Find where the given text appears and provide that cell's center as (x, y) coordinate. 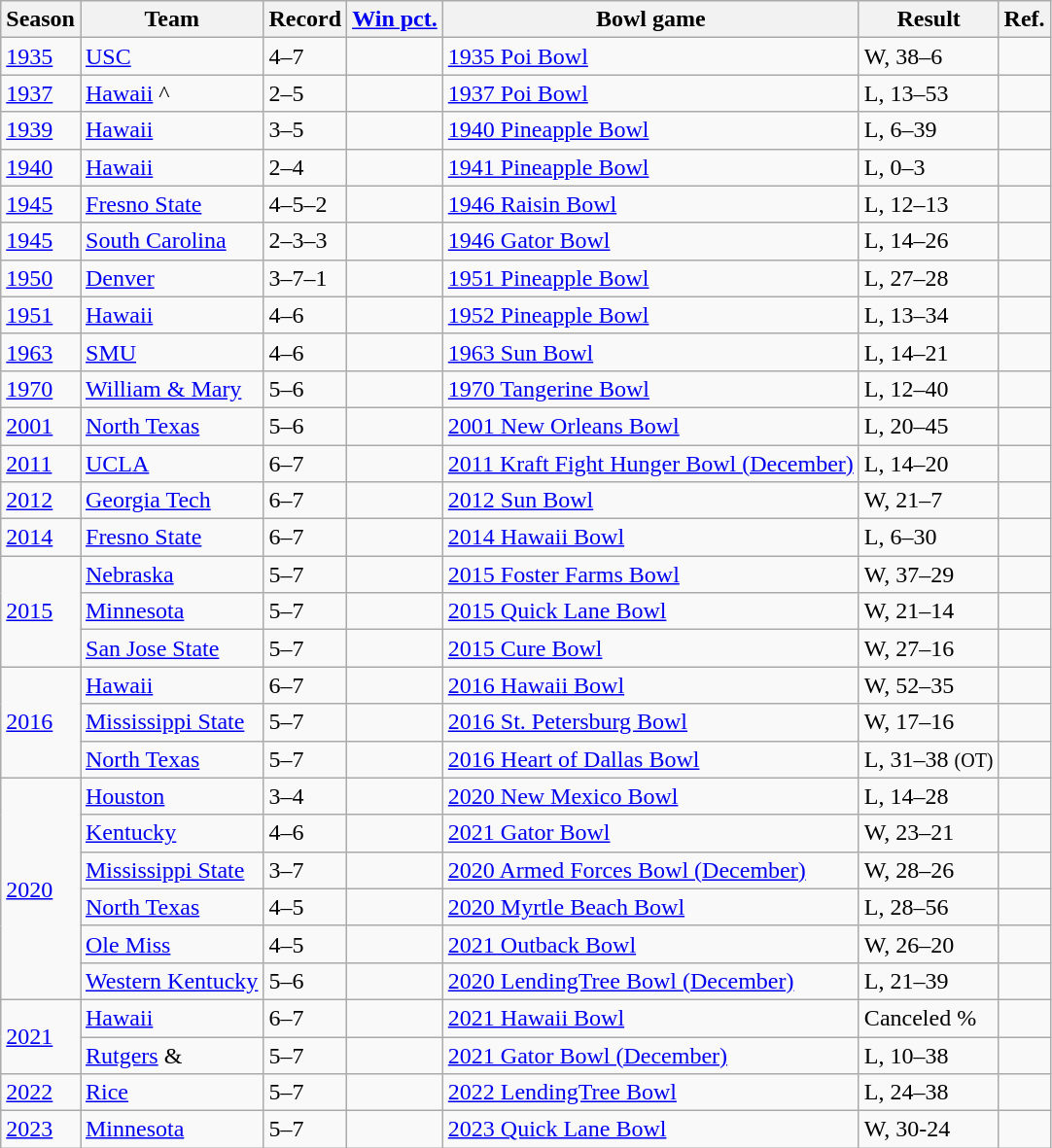
2021 Hawaii Bowl (650, 1018)
2015 Quick Lane Bowl (650, 611)
W, 21–14 (929, 611)
3–5 (305, 130)
L, 6–39 (929, 130)
Western Kentucky (171, 981)
W, 17–16 (929, 722)
1951 (41, 315)
1935 Poi Bowl (650, 56)
W, 37–29 (929, 574)
William & Mary (171, 389)
2021 Outback Bowl (650, 944)
Canceled % (929, 1018)
L, 24–38 (929, 1093)
1946 Raisin Bowl (650, 204)
2015 Foster Farms Bowl (650, 574)
2020 Armed Forces Bowl (December) (650, 870)
Nebraska (171, 574)
W, 28–26 (929, 870)
L, 12–40 (929, 389)
Ole Miss (171, 944)
2021 Gator Bowl (December) (650, 1055)
1946 Gator Bowl (650, 241)
1940 (41, 167)
W, 30-24 (929, 1130)
L, 14–28 (929, 796)
3–7 (305, 870)
2020 New Mexico Bowl (650, 796)
2021 (41, 1036)
L, 27–28 (929, 278)
W, 38–6 (929, 56)
Houston (171, 796)
L, 0–3 (929, 167)
Georgia Tech (171, 501)
Ref. (1025, 19)
2012 Sun Bowl (650, 501)
2001 (41, 426)
W, 21–7 (929, 501)
2020 Myrtle Beach Bowl (650, 907)
South Carolina (171, 241)
W, 23–21 (929, 833)
USC (171, 56)
2–5 (305, 93)
2022 LendingTree Bowl (650, 1093)
1939 (41, 130)
2014 (41, 538)
1940 Pineapple Bowl (650, 130)
2011 Kraft Fight Hunger Bowl (December) (650, 464)
Bowl game (650, 19)
L, 6–30 (929, 538)
1937 Poi Bowl (650, 93)
2016 Heart of Dallas Bowl (650, 759)
L, 13–53 (929, 93)
1950 (41, 278)
W, 27–16 (929, 648)
L, 12–13 (929, 204)
Record (305, 19)
2022 (41, 1093)
3–7–1 (305, 278)
1935 (41, 56)
L, 10–38 (929, 1055)
L, 14–26 (929, 241)
2–3–3 (305, 241)
UCLA (171, 464)
2023 (41, 1130)
L, 13–34 (929, 315)
SMU (171, 352)
1951 Pineapple Bowl (650, 278)
Rutgers & (171, 1055)
1952 Pineapple Bowl (650, 315)
Rice (171, 1093)
Team (171, 19)
1941 Pineapple Bowl (650, 167)
2020 LendingTree Bowl (December) (650, 981)
3–4 (305, 796)
2021 Gator Bowl (650, 833)
W, 52–35 (929, 685)
2012 (41, 501)
4–5–2 (305, 204)
2020 (41, 888)
1970 (41, 389)
2001 New Orleans Bowl (650, 426)
2015 Cure Bowl (650, 648)
1970 Tangerine Bowl (650, 389)
Kentucky (171, 833)
2016 Hawaii Bowl (650, 685)
Season (41, 19)
L, 28–56 (929, 907)
Denver (171, 278)
Hawaii ^ (171, 93)
L, 14–20 (929, 464)
L, 21–39 (929, 981)
2014 Hawaii Bowl (650, 538)
L, 31–38 (OT) (929, 759)
Result (929, 19)
2–4 (305, 167)
2011 (41, 464)
Win pct. (395, 19)
L, 20–45 (929, 426)
L, 14–21 (929, 352)
2016 (41, 722)
San Jose State (171, 648)
2016 St. Petersburg Bowl (650, 722)
2023 Quick Lane Bowl (650, 1130)
W, 26–20 (929, 944)
1963 Sun Bowl (650, 352)
1963 (41, 352)
4–7 (305, 56)
2015 (41, 611)
1937 (41, 93)
